Locate the cell with the specified text and output its [X, Y] center coordinate. 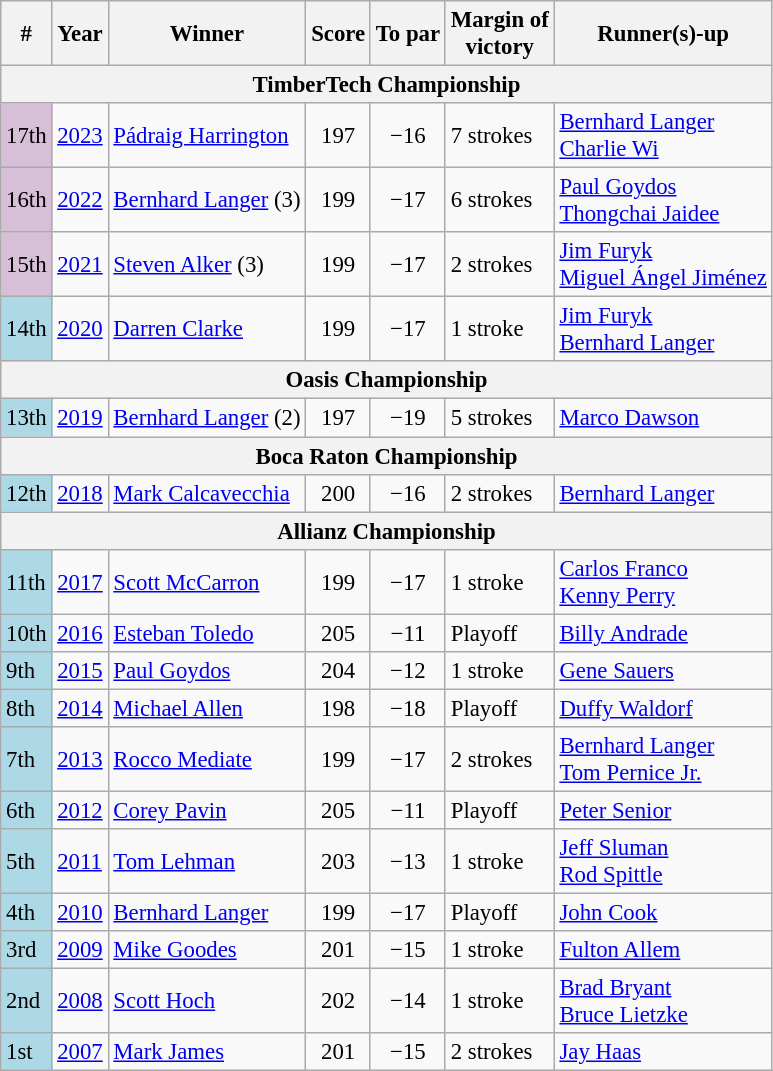
Jeff Sluman Rod Spittle [663, 862]
13th [26, 418]
Rocco Mediate [207, 760]
203 [338, 862]
200 [338, 493]
5th [26, 862]
3rd [26, 950]
Steven Alker (3) [207, 264]
2011 [80, 862]
Bernhard Langer (2) [207, 418]
Tom Lehman [207, 862]
9th [26, 671]
2nd [26, 1002]
Paul Goydos [207, 671]
2023 [80, 136]
15th [26, 264]
Allianz Championship [386, 531]
Billy Andrade [663, 633]
12th [26, 493]
2008 [80, 1002]
Pádraig Harrington [207, 136]
−18 [408, 708]
John Cook [663, 913]
2018 [80, 493]
2007 [80, 1052]
10th [26, 633]
Winner [207, 34]
7 strokes [500, 136]
Esteban Toledo [207, 633]
16th [26, 200]
Gene Sauers [663, 671]
Marco Dawson [663, 418]
204 [338, 671]
2009 [80, 950]
2010 [80, 913]
Scott Hoch [207, 1002]
Bernhard Langer (3) [207, 200]
6th [26, 810]
Darren Clarke [207, 330]
Oasis Championship [386, 381]
2022 [80, 200]
To par [408, 34]
11th [26, 582]
Paul Goydos Thongchai Jaidee [663, 200]
−12 [408, 671]
14th [26, 330]
8th [26, 708]
2014 [80, 708]
4th [26, 913]
6 strokes [500, 200]
Boca Raton Championship [386, 456]
Bernhard Langer Tom Pernice Jr. [663, 760]
−14 [408, 1002]
202 [338, 1002]
−13 [408, 862]
2019 [80, 418]
−19 [408, 418]
1st [26, 1052]
17th [26, 136]
Mark James [207, 1052]
Duffy Waldorf [663, 708]
7th [26, 760]
Carlos Franco Kenny Perry [663, 582]
Score [338, 34]
2015 [80, 671]
Jim Furyk Miguel Ángel Jiménez [663, 264]
Fulton Allem [663, 950]
Mike Goodes [207, 950]
Jim Furyk Bernhard Langer [663, 330]
Mark Calcavecchia [207, 493]
198 [338, 708]
Scott McCarron [207, 582]
Runner(s)-up [663, 34]
Margin ofvictory [500, 34]
5 strokes [500, 418]
# [26, 34]
Michael Allen [207, 708]
2012 [80, 810]
2017 [80, 582]
Corey Pavin [207, 810]
2013 [80, 760]
Bernhard Langer Charlie Wi [663, 136]
Year [80, 34]
2020 [80, 330]
2021 [80, 264]
2016 [80, 633]
Jay Haas [663, 1052]
TimberTech Championship [386, 85]
Brad Bryant Bruce Lietzke [663, 1002]
Peter Senior [663, 810]
